Provide the [x, y] coordinate of the cell's center where the given text is located.  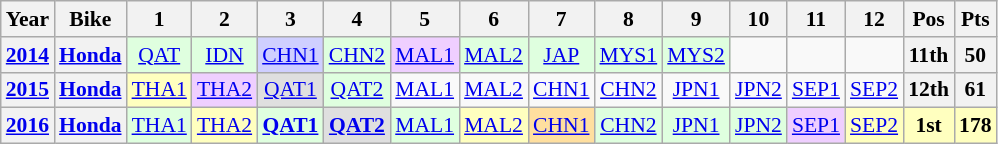
1 [160, 19]
Pts [976, 19]
61 [976, 90]
7 [562, 19]
8 [629, 19]
9 [696, 19]
MYS1 [629, 55]
3 [290, 19]
12 [874, 19]
2016 [28, 126]
2014 [28, 55]
10 [758, 19]
1st [928, 126]
IDN [224, 55]
178 [976, 126]
11 [816, 19]
MYS2 [696, 55]
4 [358, 19]
12th [928, 90]
50 [976, 55]
2 [224, 19]
11th [928, 55]
2015 [28, 90]
Pos [928, 19]
Year [28, 19]
5 [424, 19]
Bike [90, 19]
QAT [160, 55]
JAP [562, 55]
6 [494, 19]
